From the cell containing the given text, extract its center point as (X, Y) coordinate. 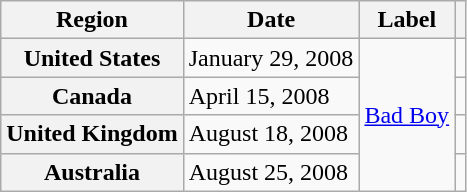
Bad Boy (407, 115)
Date (271, 20)
United States (92, 58)
Canada (92, 96)
Region (92, 20)
August 25, 2008 (271, 172)
United Kingdom (92, 134)
Label (407, 20)
January 29, 2008 (271, 58)
April 15, 2008 (271, 96)
August 18, 2008 (271, 134)
Australia (92, 172)
